Find where the given text appears and provide that cell's center as (X, Y) coordinate. 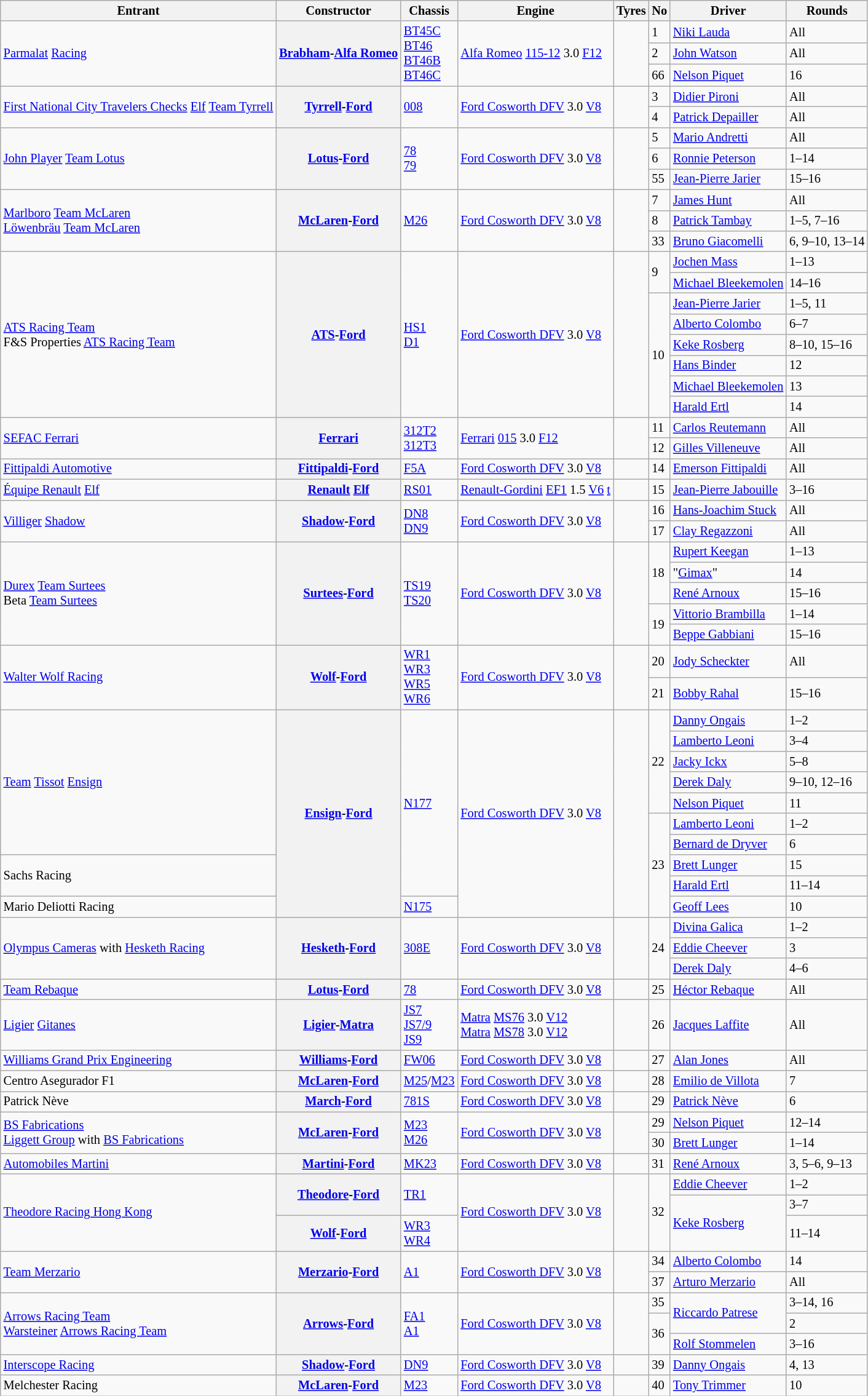
Jacques Laffite (728, 1025)
No (659, 10)
Tony Trimmer (728, 1386)
Jacky Ickx (728, 761)
1 (659, 32)
Tyrrell-Ford (338, 107)
Geoff Lees (728, 906)
Jochen Mass (728, 262)
18 (659, 572)
March-Ford (338, 1101)
3, 5–6, 9–13 (827, 1164)
31 (659, 1164)
7879 (429, 159)
RS01 (429, 490)
Alan Jones (728, 1060)
M26 (429, 220)
Parmalat Racing (138, 54)
F5A (429, 469)
30 (659, 1143)
Villiger Shadow (138, 520)
Fittipaldi Automotive (138, 469)
1–5, 7–16 (827, 221)
Williams Grand Prix Engineering (138, 1060)
66 (659, 75)
Driver (728, 10)
Vittorio Brambilla (728, 614)
Patrick Tambay (728, 221)
DN9 (429, 1365)
Mario Andretti (728, 138)
36 (659, 1333)
WR3WR4 (429, 1233)
Surtees-Ford (338, 593)
Hans-Joachim Stuck (728, 510)
Team Merzario (138, 1272)
M23 (429, 1386)
34 (659, 1261)
8–10, 15–16 (827, 345)
Tyres (631, 10)
Walter Wolf Racing (138, 677)
Constructor (338, 10)
WR1WR3WR5WR6 (429, 677)
35 (659, 1303)
Renault-Gordini EF1 1.5 V6 t (535, 490)
Chassis (429, 10)
Entrant (138, 10)
21 (659, 694)
Renault Elf (338, 490)
9–10, 12–16 (827, 782)
Ensign-Ford (338, 813)
5 (659, 138)
ATS Racing Team F&S Properties ATS Racing Team (138, 335)
"Gimax" (728, 573)
ATS-Ford (338, 335)
55 (659, 179)
TS19TS20 (429, 593)
1–5, 11 (827, 303)
Gilles Villeneuve (728, 448)
M25/M23 (429, 1081)
John Player Team Lotus (138, 159)
JS7JS7/9JS9 (429, 1025)
Beppe Gabbiani (728, 635)
40 (659, 1386)
13 (827, 386)
Emerson Fittipaldi (728, 469)
FA1A1 (429, 1323)
781S (429, 1101)
26 (659, 1025)
Theodore-Ford (338, 1194)
5–8 (827, 761)
22 (659, 761)
3–14, 16 (827, 1303)
27 (659, 1060)
Theodore Racing Hong Kong (138, 1213)
DN8DN9 (429, 520)
Rounds (827, 10)
James Hunt (728, 200)
9 (659, 272)
Hans Binder (728, 365)
Clay Regazzoni (728, 531)
Williams-Ford (338, 1060)
33 (659, 241)
Ferrari (338, 438)
SEFAC Ferrari (138, 438)
Hesketh-Ford (338, 948)
First National City Travelers Checks Elf Team Tyrrell (138, 107)
A1 (429, 1272)
Patrick Depailler (728, 117)
Bernard de Dryver (728, 844)
Brabham-Alfa Romeo (338, 54)
Sachs Racing (138, 876)
24 (659, 948)
Marlboro Team McLaren Löwenbräu Team McLaren (138, 220)
4–6 (827, 969)
Ronnie Peterson (728, 159)
Automobiles Martini (138, 1164)
Centro Asegurador F1 (138, 1081)
Team Tissot Ensign (138, 782)
23 (659, 865)
Rupert Keegan (728, 552)
Ferrari 015 3.0 F12 (535, 438)
Rolf Stommelen (728, 1344)
14–16 (827, 283)
Bobby Rahal (728, 694)
Merzario-Ford (338, 1272)
Équipe Renault Elf (138, 490)
Jean-Pierre Jabouille (728, 490)
Martini-Ford (338, 1164)
25 (659, 989)
Engine (535, 10)
HS1D1 (429, 335)
FW06 (429, 1060)
19 (659, 624)
Team Rebaque (138, 989)
39 (659, 1365)
N175 (429, 906)
Arturo Merzario (728, 1282)
M23M26 (429, 1133)
Héctor Rebaque (728, 989)
Matra MS76 3.0 V12Matra MS78 3.0 V12 (535, 1025)
Riccardo Patrese (728, 1312)
312T2312T3 (429, 438)
37 (659, 1282)
N177 (429, 803)
BS Fabrications Liggett Group with BS Fabrications (138, 1133)
Ligier Gitanes (138, 1025)
3–7 (827, 1205)
6–7 (827, 324)
Carlos Reutemann (728, 427)
Alfa Romeo 115-12 3.0 F12 (535, 54)
TR1 (429, 1194)
Durex Team Surtees Beta Team Surtees (138, 593)
Melchester Racing (138, 1386)
Olympus Cameras with Hesketh Racing (138, 948)
3–4 (827, 741)
17 (659, 531)
Jody Scheckter (728, 660)
78 (429, 989)
28 (659, 1081)
Interscope Racing (138, 1365)
6, 9–10, 13–14 (827, 241)
BT45CBT46BT46BBT46C (429, 54)
John Watson (728, 53)
Mario Deliotti Racing (138, 906)
Fittipaldi-Ford (338, 469)
Ligier-Matra (338, 1025)
Niki Lauda (728, 32)
Arrows Racing Team Warsteiner Arrows Racing Team (138, 1323)
32 (659, 1213)
20 (659, 660)
Didier Pironi (728, 97)
MK23 (429, 1164)
308E (429, 948)
4, 13 (827, 1365)
Emilio de Villota (728, 1081)
4 (659, 117)
Bruno Giacomelli (728, 241)
8 (659, 221)
Arrows-Ford (338, 1323)
12–14 (827, 1122)
Divina Galica (728, 927)
008 (429, 107)
